Detect which cell encompasses the target text, then output its [x, y] center coordinate. 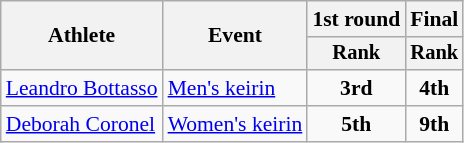
1st round [356, 19]
Women's keirin [236, 124]
4th [434, 88]
Men's keirin [236, 88]
Final [434, 19]
5th [356, 124]
Athlete [82, 36]
9th [434, 124]
Deborah Coronel [82, 124]
Event [236, 36]
3rd [356, 88]
Leandro Bottasso [82, 88]
